From the cell containing the given text, extract its center point as (X, Y) coordinate. 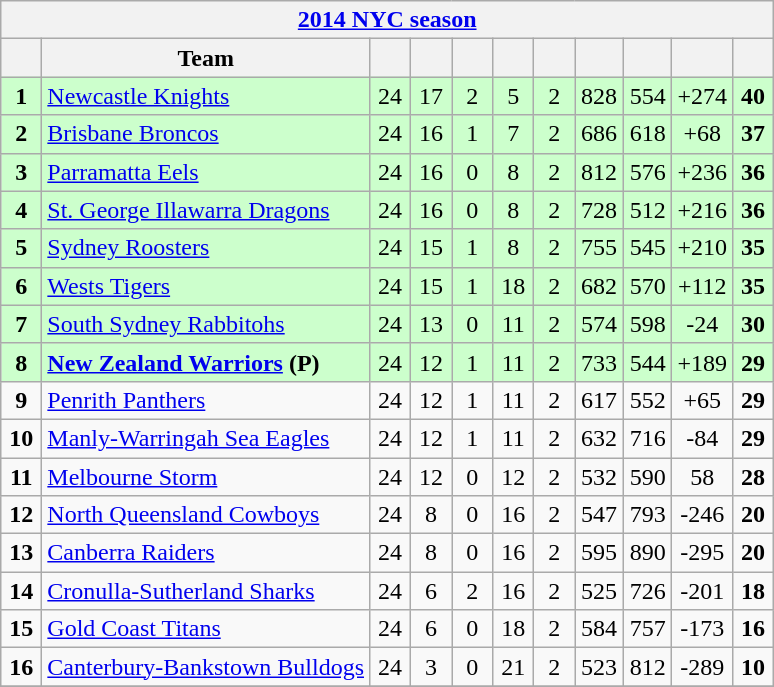
Cronulla-Sutherland Sharks (206, 591)
512 (648, 210)
9 (22, 400)
14 (22, 591)
28 (754, 477)
Brisbane Broncos (206, 134)
40 (754, 96)
547 (600, 515)
30 (754, 324)
598 (648, 324)
North Queensland Cowboys (206, 515)
-173 (702, 629)
Canterbury-Bankstown Bulldogs (206, 667)
545 (648, 248)
Melbourne Storm (206, 477)
+68 (702, 134)
532 (600, 477)
570 (648, 286)
716 (648, 438)
618 (648, 134)
Manly-Warringah Sea Eagles (206, 438)
828 (600, 96)
574 (600, 324)
Parramatta Eels (206, 172)
523 (600, 667)
617 (600, 400)
584 (600, 629)
728 (600, 210)
-289 (702, 667)
-201 (702, 591)
726 (648, 591)
South Sydney Rabbitohs (206, 324)
525 (600, 591)
Gold Coast Titans (206, 629)
2014 NYC season (388, 20)
St. George Illawarra Dragons (206, 210)
554 (648, 96)
New Zealand Warriors (P) (206, 362)
37 (754, 134)
Penrith Panthers (206, 400)
4 (22, 210)
-295 (702, 553)
Newcastle Knights (206, 96)
+189 (702, 362)
632 (600, 438)
58 (702, 477)
+274 (702, 96)
Team (206, 58)
595 (600, 553)
17 (432, 96)
757 (648, 629)
-84 (702, 438)
Wests Tigers (206, 286)
682 (600, 286)
+236 (702, 172)
552 (648, 400)
544 (648, 362)
590 (648, 477)
+210 (702, 248)
576 (648, 172)
-24 (702, 324)
+216 (702, 210)
733 (600, 362)
890 (648, 553)
686 (600, 134)
755 (600, 248)
Canberra Raiders (206, 553)
Sydney Roosters (206, 248)
+65 (702, 400)
-246 (702, 515)
+112 (702, 286)
21 (514, 667)
793 (648, 515)
